For the text-containing cell, return its midpoint in (X, Y) coordinate format. 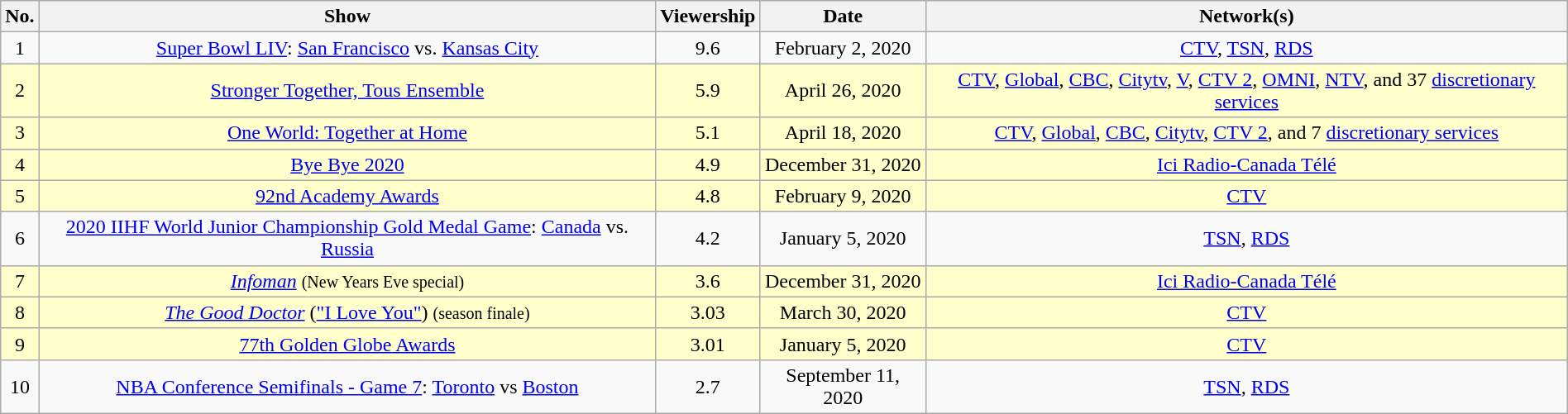
April 18, 2020 (844, 133)
NBA Conference Semifinals - Game 7: Toronto vs Boston (347, 387)
CTV, Global, CBC, Citytv, V, CTV 2, OMNI, NTV, and 37 discretionary services (1246, 91)
9 (20, 344)
4.8 (708, 196)
4.2 (708, 238)
3.6 (708, 281)
Network(s) (1246, 17)
April 26, 2020 (844, 91)
3 (20, 133)
92nd Academy Awards (347, 196)
Viewership (708, 17)
February 2, 2020 (844, 48)
February 9, 2020 (844, 196)
September 11, 2020 (844, 387)
One World: Together at Home (347, 133)
7 (20, 281)
Infoman (New Years Eve special) (347, 281)
Stronger Together, Tous Ensemble (347, 91)
5.9 (708, 91)
6 (20, 238)
2.7 (708, 387)
9.6 (708, 48)
5.1 (708, 133)
The Good Doctor ("I Love You") (season finale) (347, 312)
Bye Bye 2020 (347, 164)
8 (20, 312)
Super Bowl LIV: San Francisco vs. Kansas City (347, 48)
2020 IIHF World Junior Championship Gold Medal Game: Canada vs. Russia (347, 238)
Date (844, 17)
5 (20, 196)
77th Golden Globe Awards (347, 344)
3.01 (708, 344)
4 (20, 164)
CTV, TSN, RDS (1246, 48)
4.9 (708, 164)
2 (20, 91)
10 (20, 387)
March 30, 2020 (844, 312)
3.03 (708, 312)
CTV, Global, CBC, Citytv, CTV 2, and 7 discretionary services (1246, 133)
No. (20, 17)
1 (20, 48)
Show (347, 17)
